Pinpoint the cell where the given text exists, returning its [X, Y] midpoint coordinate. 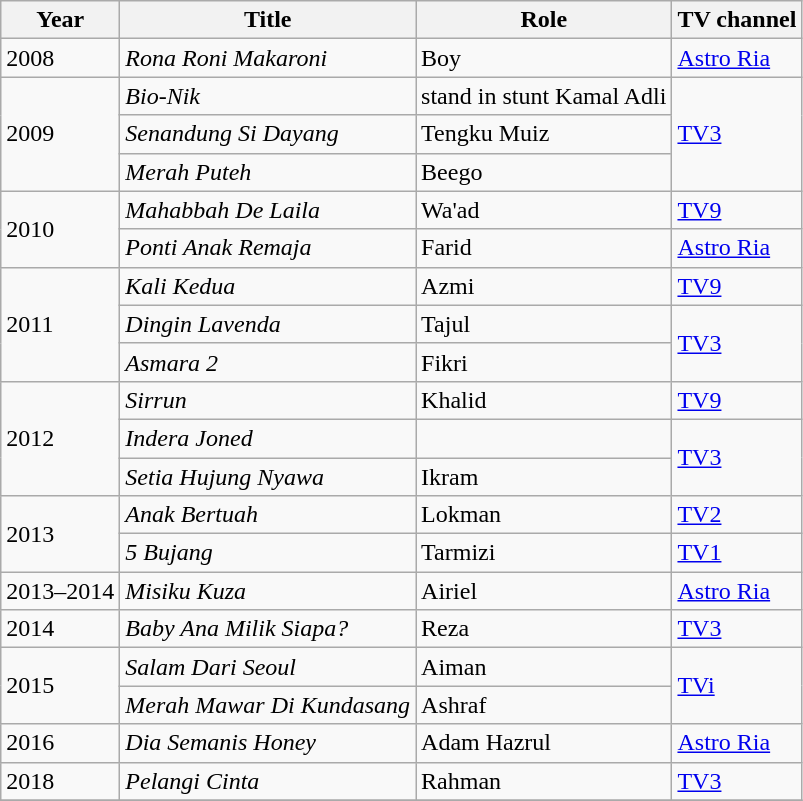
Tajul [544, 324]
2016 [60, 743]
Indera Joned [268, 438]
Ikram [544, 477]
Azmi [544, 286]
Title [268, 20]
Kali Kedua [268, 286]
Lokman [544, 515]
Beego [544, 172]
Dia Semanis Honey [268, 743]
TVi [737, 686]
Merah Puteh [268, 172]
Mahabbah De Laila [268, 210]
Baby Ana Milik Siapa? [268, 629]
Bio-Nik [268, 96]
TV channel [737, 20]
2011 [60, 324]
2010 [60, 229]
Pelangi Cinta [268, 781]
Reza [544, 629]
Sirrun [268, 400]
Rahman [544, 781]
2018 [60, 781]
2015 [60, 686]
Salam Dari Seoul [268, 667]
Fikri [544, 362]
Adam Hazrul [544, 743]
Ashraf [544, 705]
2012 [60, 438]
Farid [544, 248]
Misiku Kuza [268, 591]
Ponti Anak Remaja [268, 248]
5 Bujang [268, 553]
TV2 [737, 515]
2014 [60, 629]
2009 [60, 134]
Role [544, 20]
2013 [60, 534]
Anak Bertuah [268, 515]
Year [60, 20]
Rona Roni Makaroni [268, 58]
Tengku Muiz [544, 134]
Aiman [544, 667]
TV1 [737, 553]
Airiel [544, 591]
2008 [60, 58]
2013–2014 [60, 591]
Dingin Lavenda [268, 324]
Merah Mawar Di Kundasang [268, 705]
Setia Hujung Nyawa [268, 477]
stand in stunt Kamal Adli [544, 96]
Tarmizi [544, 553]
Asmara 2 [268, 362]
Khalid [544, 400]
Boy [544, 58]
Senandung Si Dayang [268, 134]
Wa'ad [544, 210]
